Search for the cell housing the specified text and yield its [X, Y] center coordinate. 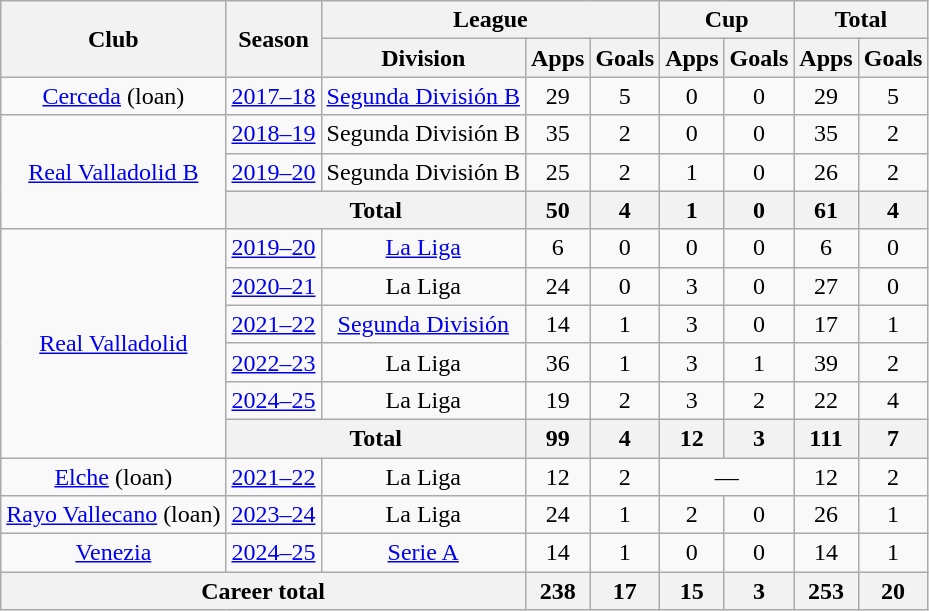
2020–21 [274, 286]
League [490, 20]
61 [826, 210]
50 [557, 210]
Cerceda (loan) [114, 96]
39 [826, 362]
253 [826, 591]
Season [274, 39]
Serie A [423, 553]
Club [114, 39]
22 [826, 400]
15 [692, 591]
2023–24 [274, 515]
27 [826, 286]
20 [893, 591]
238 [557, 591]
7 [893, 438]
Real Valladolid B [114, 172]
Rayo Vallecano (loan) [114, 515]
Cup [727, 20]
25 [557, 172]
36 [557, 362]
— [727, 477]
Elche (loan) [114, 477]
111 [826, 438]
Division [423, 58]
2018–19 [274, 134]
19 [557, 400]
Venezia [114, 553]
2017–18 [274, 96]
99 [557, 438]
Real Valladolid [114, 343]
Career total [264, 591]
2022–23 [274, 362]
Segunda División [423, 324]
